Search for the cell housing the specified text and yield its [x, y] center coordinate. 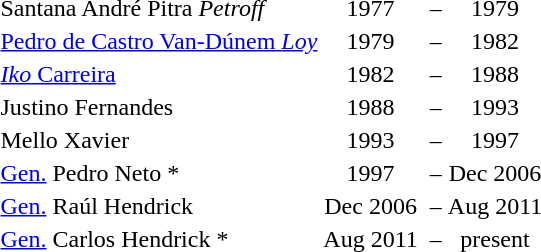
1993 [370, 140]
1982 [370, 74]
1988 [370, 107]
Dec 2006 [370, 206]
1979 [370, 41]
1997 [370, 173]
